Return the (X, Y) coordinate for the center point of the cell that contains the specified text.  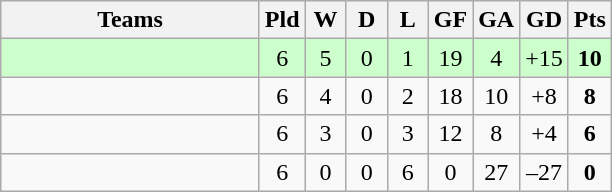
Pts (590, 20)
27 (496, 172)
18 (450, 96)
Teams (130, 20)
GD (544, 20)
GF (450, 20)
5 (326, 58)
+4 (544, 134)
2 (408, 96)
+8 (544, 96)
GA (496, 20)
+15 (544, 58)
Pld (282, 20)
D (366, 20)
–27 (544, 172)
19 (450, 58)
12 (450, 134)
L (408, 20)
W (326, 20)
1 (408, 58)
